Return the [X, Y] coordinate for the center point of the cell that contains the specified text.  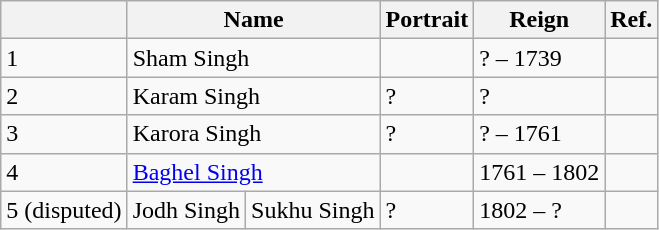
1761 – 1802 [540, 172]
? – 1761 [540, 134]
Sukhu Singh [313, 210]
4 [64, 172]
3 [64, 134]
Ref. [632, 20]
? – 1739 [540, 58]
1 [64, 58]
2 [64, 96]
Karam Singh [254, 96]
Karora Singh [254, 134]
Name [254, 20]
Portrait [427, 20]
Baghel Singh [254, 172]
1802 – ? [540, 210]
5 (disputed) [64, 210]
Sham Singh [254, 58]
Jodh Singh [186, 210]
Reign [540, 20]
